Locate the cell with the specified text and output its (x, y) center coordinate. 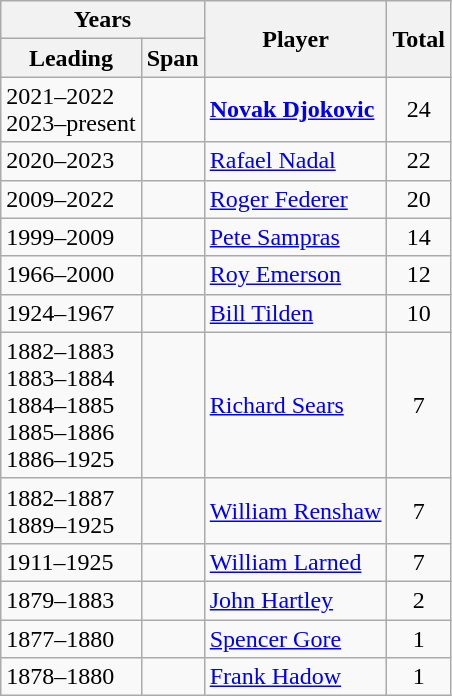
2 (419, 600)
1999–2009 (71, 237)
Frank Hadow (296, 677)
John Hartley (296, 600)
1882–18831883–18841884–18851885–18861886–1925 (71, 405)
2009–2022 (71, 199)
12 (419, 275)
Pete Sampras (296, 237)
20 (419, 199)
Roy Emerson (296, 275)
Roger Federer (296, 199)
1877–1880 (71, 639)
1879–1883 (71, 600)
1911–1925 (71, 562)
Total (419, 39)
Spencer Gore (296, 639)
24 (419, 110)
Richard Sears (296, 405)
William Renshaw (296, 510)
1878–1880 (71, 677)
Bill Tilden (296, 313)
22 (419, 161)
1924–1967 (71, 313)
Rafael Nadal (296, 161)
William Larned (296, 562)
Player (296, 39)
1966–2000 (71, 275)
2021–20222023–present (71, 110)
14 (419, 237)
Span (172, 58)
Years (102, 20)
1882–18871889–1925 (71, 510)
Leading (71, 58)
Novak Djokovic (296, 110)
10 (419, 313)
2020–2023 (71, 161)
